For the text-containing cell, return its midpoint in [X, Y] coordinate format. 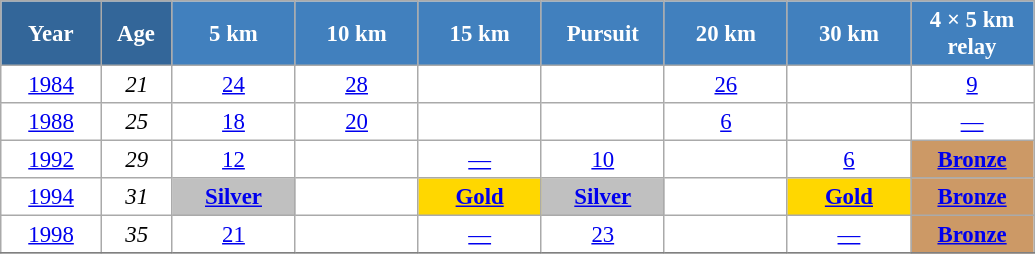
Pursuit [602, 34]
12 [234, 160]
Age [136, 34]
20 km [726, 34]
1998 [52, 235]
26 [726, 85]
1988 [52, 122]
24 [234, 85]
4 × 5 km relay [972, 34]
5 km [234, 34]
10 km [356, 34]
25 [136, 122]
20 [356, 122]
15 km [480, 34]
29 [136, 160]
30 km [848, 34]
28 [356, 85]
10 [602, 160]
1994 [52, 197]
Year [52, 34]
31 [136, 197]
9 [972, 85]
35 [136, 235]
23 [602, 235]
18 [234, 122]
1992 [52, 160]
1984 [52, 85]
